Determine the (X, Y) coordinate at the center of the cell enclosing the given text.  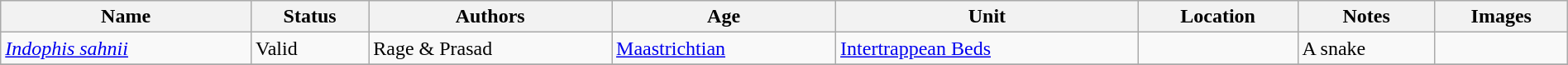
Valid (309, 48)
Rage & Prasad (490, 48)
Location (1217, 17)
Name (126, 17)
Status (309, 17)
Intertrappean Beds (987, 48)
Maastrichtian (724, 48)
A snake (1366, 48)
Indophis sahnii (126, 48)
Images (1501, 17)
Authors (490, 17)
Unit (987, 17)
Notes (1366, 17)
Age (724, 17)
